Identify which cell holds the provided text, then report its [x, y] central coordinate. 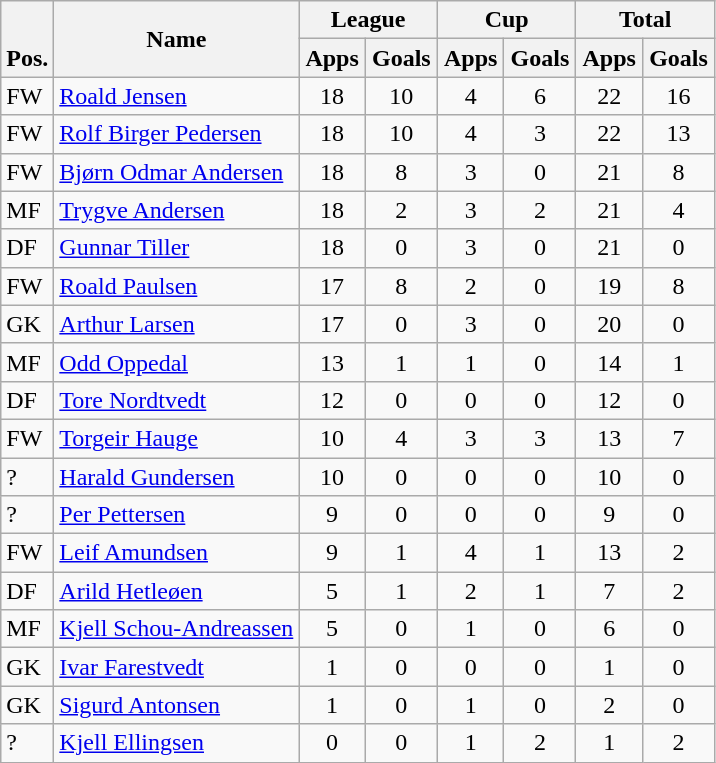
Torgeir Hauge [176, 438]
Sigurd Antonsen [176, 705]
Trygve Andersen [176, 210]
Arthur Larsen [176, 324]
Odd Oppedal [176, 362]
Roald Jensen [176, 96]
Gunnar Tiller [176, 248]
Ivar Farestvedt [176, 667]
Rolf Birger Pedersen [176, 134]
20 [610, 324]
14 [610, 362]
Leif Amundsen [176, 553]
16 [678, 96]
Bjørn Odmar Andersen [176, 172]
Kjell Ellingsen [176, 743]
Name [176, 39]
Harald Gundersen [176, 477]
Total [646, 20]
Kjell Schou-Andreassen [176, 629]
Cup [506, 20]
Pos. [28, 39]
19 [610, 286]
Per Pettersen [176, 515]
League [368, 20]
Tore Nordtvedt [176, 400]
Roald Paulsen [176, 286]
Arild Hetleøen [176, 591]
